Extract the [X, Y] coordinate from the center of the cell holding the provided text.  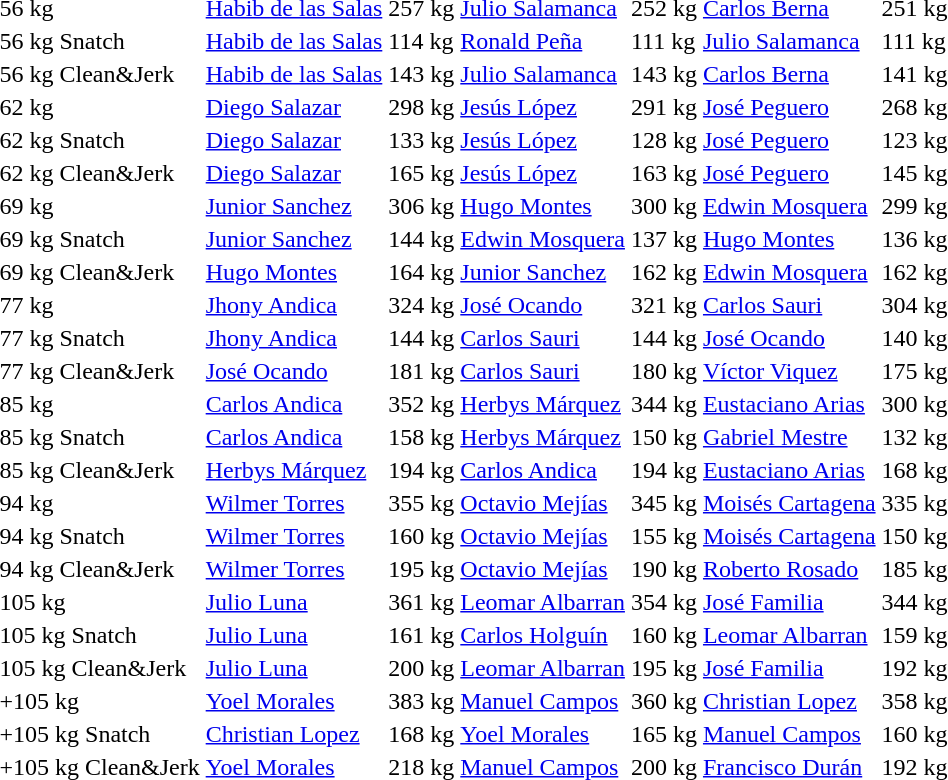
Roberto Rosado [789, 569]
155 kg [664, 536]
345 kg [664, 503]
162 kg [664, 272]
114 kg [422, 41]
133 kg [422, 140]
161 kg [422, 635]
291 kg [664, 107]
321 kg [664, 305]
111 kg [664, 41]
354 kg [664, 602]
190 kg [664, 569]
Carlos Berna [789, 74]
352 kg [422, 404]
Gabriel Mestre [789, 437]
306 kg [422, 206]
128 kg [664, 140]
168 kg [422, 734]
298 kg [422, 107]
Víctor Viquez [789, 371]
163 kg [664, 173]
360 kg [664, 701]
181 kg [422, 371]
Carlos Holguín [543, 635]
Ronald Peña [543, 41]
150 kg [664, 437]
158 kg [422, 437]
344 kg [664, 404]
355 kg [422, 503]
137 kg [664, 239]
180 kg [664, 371]
300 kg [664, 206]
324 kg [422, 305]
164 kg [422, 272]
383 kg [422, 701]
200 kg [422, 668]
361 kg [422, 602]
